Detect which cell encompasses the target text, then output its [X, Y] center coordinate. 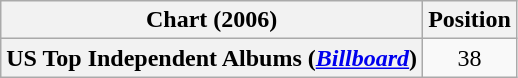
Chart (2006) [212, 20]
US Top Independent Albums (Billboard) [212, 58]
38 [470, 58]
Position [470, 20]
